Pinpoint the cell where the given text exists, returning its (X, Y) midpoint coordinate. 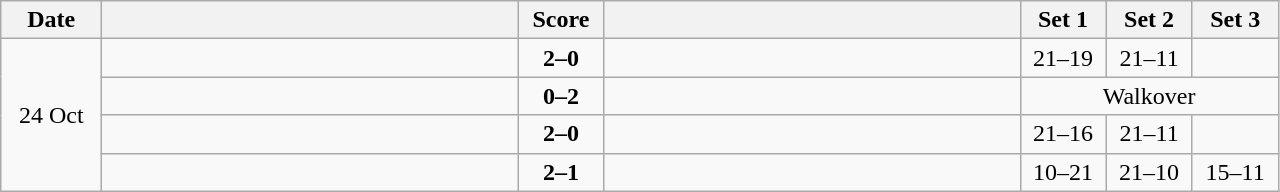
10–21 (1063, 172)
Date (52, 20)
15–11 (1235, 172)
21–16 (1063, 134)
24 Oct (52, 115)
Walkover (1149, 96)
21–19 (1063, 58)
Set 2 (1149, 20)
Set 1 (1063, 20)
0–2 (561, 96)
2–1 (561, 172)
Score (561, 20)
21–10 (1149, 172)
Set 3 (1235, 20)
